Determine the [x, y] coordinate at the center of the cell enclosing the given text.  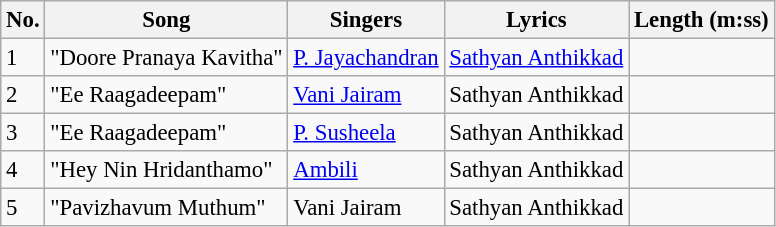
"Pavizhavum Muthum" [166, 208]
3 [23, 133]
4 [23, 170]
Length (m:ss) [702, 20]
P. Jayachandran [366, 58]
Singers [366, 20]
P. Susheela [366, 133]
5 [23, 208]
2 [23, 95]
1 [23, 58]
Song [166, 20]
"Doore Pranaya Kavitha" [166, 58]
Ambili [366, 170]
Lyrics [536, 20]
No. [23, 20]
"Hey Nin Hridanthamo" [166, 170]
